For the text-containing cell, return its midpoint in (x, y) coordinate format. 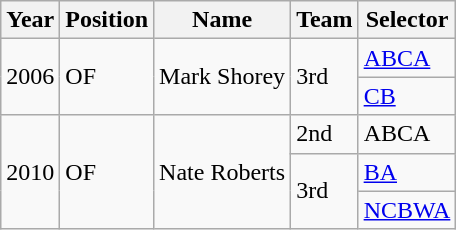
Selector (407, 20)
2nd (325, 134)
Name (222, 20)
Position (107, 20)
2010 (30, 172)
Team (325, 20)
BA (407, 172)
CB (407, 96)
2006 (30, 77)
NCBWA (407, 210)
Mark Shorey (222, 77)
Nate Roberts (222, 172)
Year (30, 20)
